Detect which cell encompasses the target text, then output its (x, y) center coordinate. 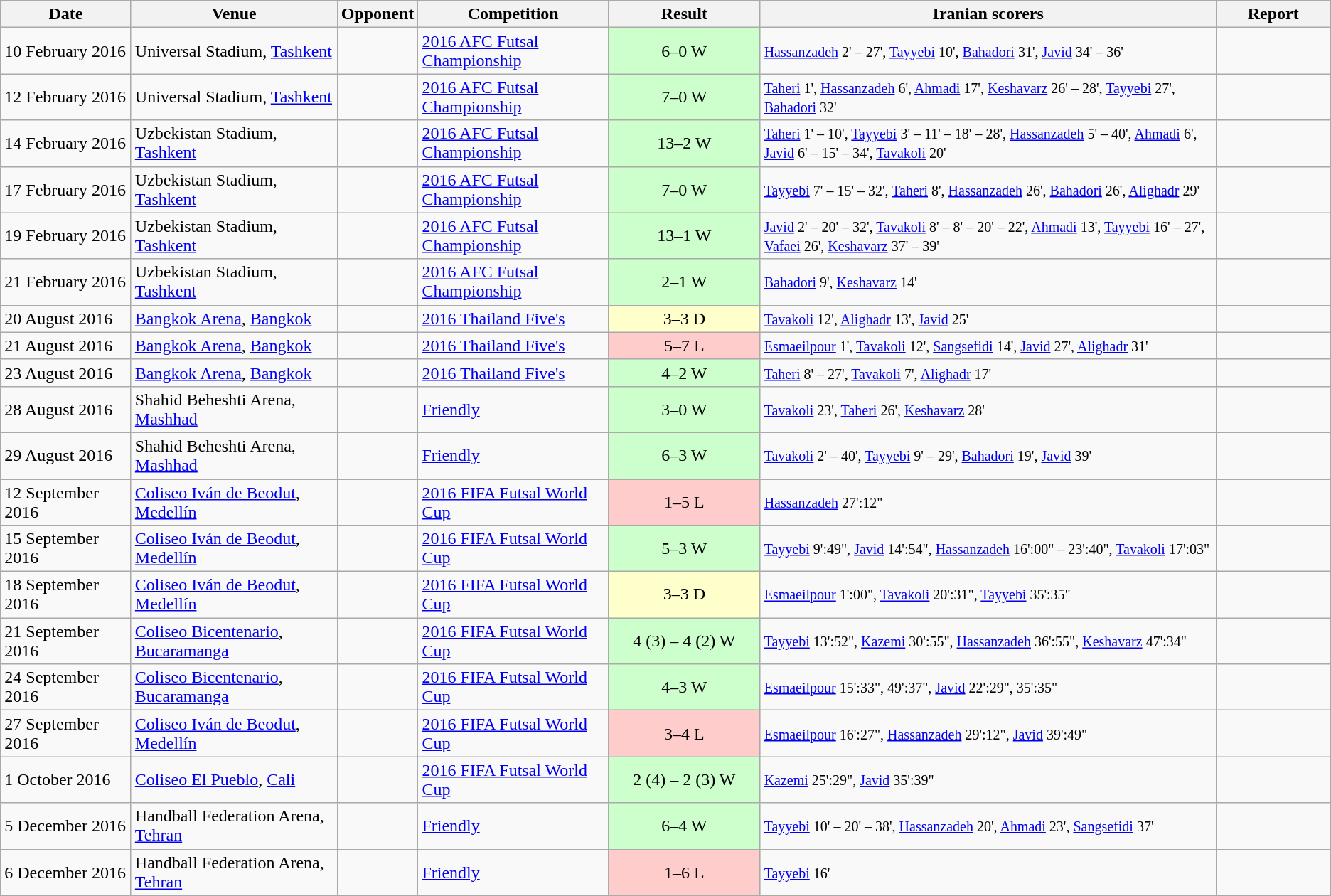
Tayyebi 16' (988, 872)
10 February 2016 (66, 51)
6–4 W (685, 826)
Bahadori 9', Keshavarz 14' (988, 282)
Javid 2' – 20' – 32', Tavakoli 8' – 8' – 20' – 22', Ahmadi 13', Tayyebi 16' – 27', Vafaei 26', Keshavarz 37' – 39' (988, 236)
Result (685, 14)
Esmaeilpour 15':33", 49':37", Javid 22':29", 35':35" (988, 687)
Date (66, 14)
19 February 2016 (66, 236)
4–2 W (685, 373)
1–6 L (685, 872)
3–0 W (685, 410)
6 December 2016 (66, 872)
Tayyebi 13':52", Kazemi 30':55", Hassanzadeh 36':55", Keshavarz 47':34" (988, 641)
4 (3) – 4 (2) W (685, 641)
29 August 2016 (66, 455)
13–1 W (685, 236)
23 August 2016 (66, 373)
Tavakoli 23', Taheri 26', Keshavarz 28' (988, 410)
6–3 W (685, 455)
Esmaeilpour 1', Tavakoli 12', Sangsefidi 14', Javid 27', Alighadr 31' (988, 346)
Tavakoli 2' – 40', Tayyebi 9' – 29', Bahadori 19', Javid 39' (988, 455)
5–7 L (685, 346)
Tayyebi 7' – 15' – 32', Taheri 8', Hassanzadeh 26', Bahadori 26', Alighadr 29' (988, 189)
20 August 2016 (66, 319)
14 February 2016 (66, 144)
Kazemi 25':29", Javid 35':39" (988, 779)
Tayyebi 10' – 20' – 38', Hassanzadeh 20', Ahmadi 23', Sangsefidi 37' (988, 826)
21 September 2016 (66, 641)
Taheri 8' – 27', Tavakoli 7', Alighadr 17' (988, 373)
4–3 W (685, 687)
21 February 2016 (66, 282)
Taheri 1', Hassanzadeh 6', Ahmadi 17', Keshavarz 26' – 28', Tayyebi 27', Bahadori 32' (988, 97)
Iranian scorers (988, 14)
2 (4) – 2 (3) W (685, 779)
13–2 W (685, 144)
Esmaeilpour 16':27", Hassanzadeh 29':12", Javid 39':49" (988, 734)
1–5 L (685, 502)
6–0 W (685, 51)
28 August 2016 (66, 410)
17 February 2016 (66, 189)
27 September 2016 (66, 734)
3–4 L (685, 734)
5 December 2016 (66, 826)
Opponent (378, 14)
1 October 2016 (66, 779)
12 September 2016 (66, 502)
Hassanzadeh 27':12" (988, 502)
Taheri 1' – 10', Tayyebi 3' – 11' – 18' – 28', Hassanzadeh 5' – 40', Ahmadi 6', Javid 6' – 15' – 34', Tavakoli 20' (988, 144)
12 February 2016 (66, 97)
Hassanzadeh 2' – 27', Tayyebi 10', Bahadori 31', Javid 34' – 36' (988, 51)
Tavakoli 12', Alighadr 13', Javid 25' (988, 319)
Venue (234, 14)
2–1 W (685, 282)
Competition (513, 14)
18 September 2016 (66, 594)
Coliseo El Pueblo, Cali (234, 779)
21 August 2016 (66, 346)
Esmaeilpour 1':00", Tavakoli 20':31", Tayyebi 35':35" (988, 594)
24 September 2016 (66, 687)
15 September 2016 (66, 549)
5–3 W (685, 549)
Tayyebi 9':49", Javid 14':54", Hassanzadeh 16':00" – 23':40", Tavakoli 17':03" (988, 549)
Report (1273, 14)
